Pinpoint the cell where the given text exists, returning its [x, y] midpoint coordinate. 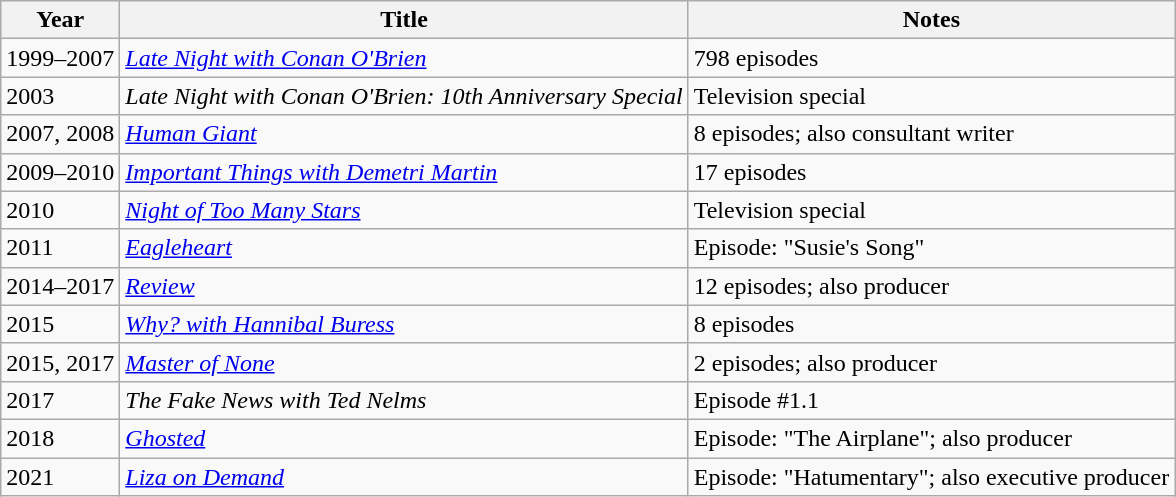
Year [60, 20]
2010 [60, 210]
Important Things with Demetri Martin [404, 172]
Liza on Demand [404, 477]
Human Giant [404, 134]
2007, 2008 [60, 134]
2014–2017 [60, 286]
Episode #1.1 [931, 400]
2009–2010 [60, 172]
Eagleheart [404, 248]
2015 [60, 324]
12 episodes; also producer [931, 286]
2018 [60, 438]
1999–2007 [60, 58]
Ghosted [404, 438]
2021 [60, 477]
Late Night with Conan O'Brien [404, 58]
Night of Too Many Stars [404, 210]
Review [404, 286]
8 episodes; also consultant writer [931, 134]
17 episodes [931, 172]
Episode: "Susie's Song" [931, 248]
Late Night with Conan O'Brien: 10th Anniversary Special [404, 96]
798 episodes [931, 58]
2 episodes; also producer [931, 362]
2017 [60, 400]
The Fake News with Ted Nelms [404, 400]
Why? with Hannibal Buress [404, 324]
Notes [931, 20]
Master of None [404, 362]
Episode: "The Airplane"; also producer [931, 438]
Title [404, 20]
2015, 2017 [60, 362]
2003 [60, 96]
Episode: "Hatumentary"; also executive producer [931, 477]
2011 [60, 248]
8 episodes [931, 324]
